Locate the cell with the specified text and output its (x, y) center coordinate. 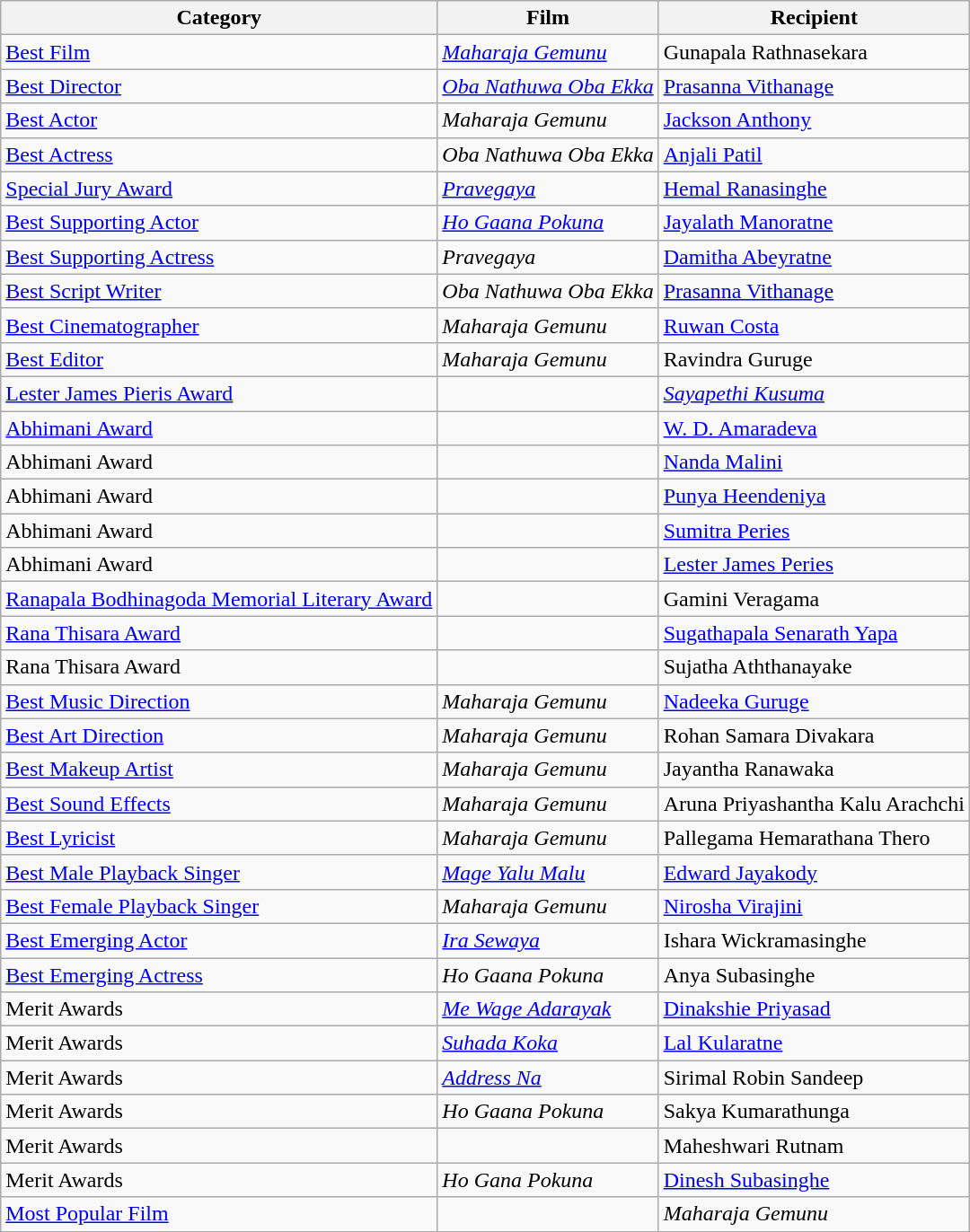
Category (219, 18)
Nadeeka Guruge (814, 701)
Edward Jayakody (814, 872)
Best Sound Effects (219, 804)
Best Actor (219, 120)
Best Actress (219, 154)
Dinesh Subasinghe (814, 1180)
Anjali Patil (814, 154)
Ho Gana Pokuna (548, 1180)
Nanda Malini (814, 462)
Punya Heendeniya (814, 497)
Dinakshie Priyasad (814, 1009)
Mage Yalu Malu (548, 872)
Best Supporting Actor (219, 223)
Ruwan Costa (814, 325)
Hemal Ranasinghe (814, 189)
Best Emerging Actress (219, 974)
Best Music Direction (219, 701)
Best Film (219, 52)
Best Female Playback Singer (219, 906)
Sumitra Peries (814, 531)
Gamini Veragama (814, 599)
Anya Subasinghe (814, 974)
Recipient (814, 18)
Address Na (548, 1078)
Suhada Koka (548, 1043)
Best Lyricist (219, 838)
Sugathapala Senarath Yapa (814, 633)
Best Emerging Actor (219, 940)
Jayantha Ranawaka (814, 770)
Best Supporting Actress (219, 257)
Best Makeup Artist (219, 770)
Sujatha Aththanayake (814, 667)
Ira Sewaya (548, 940)
Film (548, 18)
Nirosha Virajini (814, 906)
Sayapethi Kusuma (814, 393)
Gunapala Rathnasekara (814, 52)
Lester James Pieris Award (219, 393)
Sakya Kumarathunga (814, 1112)
Sirimal Robin Sandeep (814, 1078)
Ishara Wickramasinghe (814, 940)
Best Male Playback Singer (219, 872)
Best Art Direction (219, 735)
Pallegama Hemarathana Thero (814, 838)
Best Cinematographer (219, 325)
Damitha Abeyratne (814, 257)
Best Script Writer (219, 291)
Rohan Samara Divakara (814, 735)
Ravindra Guruge (814, 359)
Aruna Priyashantha Kalu Arachchi (814, 804)
Most Popular Film (219, 1214)
W. D. Amaradeva (814, 428)
Best Editor (219, 359)
Jayalath Manoratne (814, 223)
Me Wage Adarayak (548, 1009)
Ranapala Bodhinagoda Memorial Literary Award (219, 599)
Maheshwari Rutnam (814, 1146)
Special Jury Award (219, 189)
Lester James Peries (814, 565)
Lal Kularatne (814, 1043)
Best Director (219, 86)
Jackson Anthony (814, 120)
